Search for the cell housing the specified text and yield its [X, Y] center coordinate. 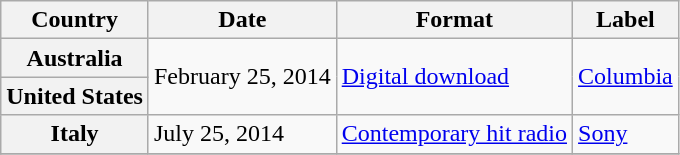
Contemporary hit radio [454, 134]
Country [75, 20]
Sony [626, 134]
Format [454, 20]
Label [626, 20]
Australia [75, 58]
Digital download [454, 77]
United States [75, 96]
February 25, 2014 [242, 77]
Italy [75, 134]
Columbia [626, 77]
July 25, 2014 [242, 134]
Date [242, 20]
